Pinpoint the cell where the given text exists, returning its (x, y) midpoint coordinate. 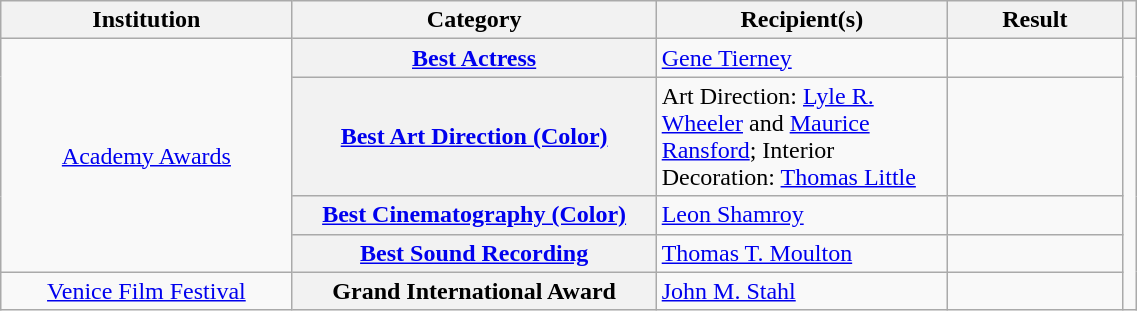
Best Cinematography (Color) (474, 215)
Best Art Direction (Color) (474, 136)
Grand International Award (474, 291)
Result (1034, 20)
Recipient(s) (802, 20)
Best Sound Recording (474, 253)
Venice Film Festival (146, 291)
Thomas T. Moulton (802, 253)
Academy Awards (146, 156)
Leon Shamroy (802, 215)
John M. Stahl (802, 291)
Category (474, 20)
Gene Tierney (802, 58)
Best Actress (474, 58)
Institution (146, 20)
Art Direction: Lyle R. Wheeler and Maurice Ransford; Interior Decoration: Thomas Little (802, 136)
